Search for the cell housing the specified text and yield its [x, y] center coordinate. 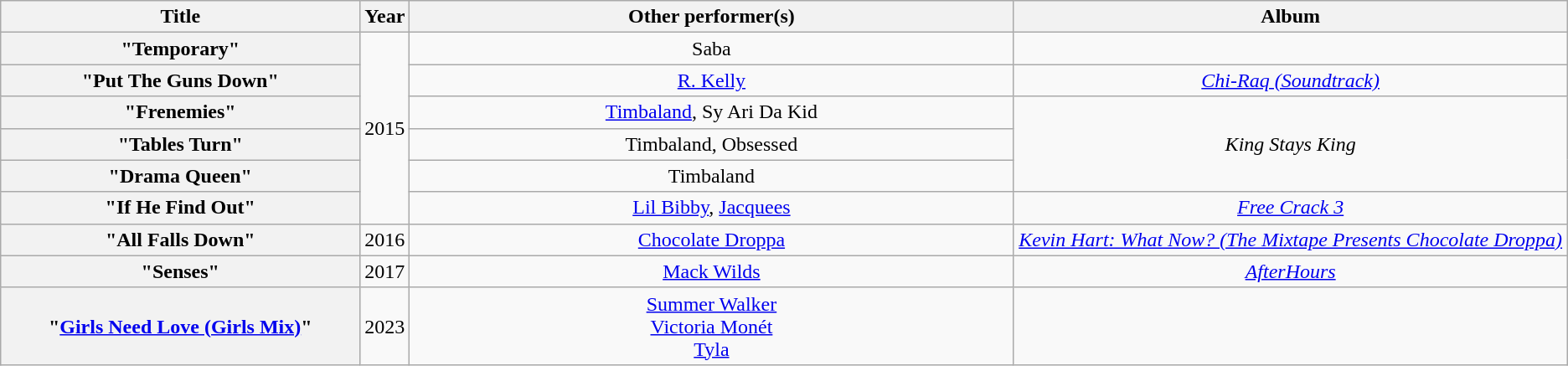
"Frenemies" [181, 112]
Chocolate Droppa [712, 240]
Timbaland, Sy Ari Da Kid [712, 112]
"Girls Need Love (Girls Mix)" [181, 326]
"Put The Guns Down" [181, 80]
Album [1290, 17]
Mack Wilds [712, 271]
Year [385, 17]
Saba [712, 49]
"Temporary" [181, 49]
"Tables Turn" [181, 144]
Title [181, 17]
Summer WalkerVictoria MonétTyla [712, 326]
R. Kelly [712, 80]
Lil Bibby, Jacquees [712, 208]
AfterHours [1290, 271]
Kevin Hart: What Now? (The Mixtape Presents Chocolate Droppa) [1290, 240]
Chi-Raq (Soundtrack) [1290, 80]
"All Falls Down" [181, 240]
Other performer(s) [712, 17]
"If He Find Out" [181, 208]
2017 [385, 271]
Free Crack 3 [1290, 208]
"Drama Queen" [181, 176]
Timbaland [712, 176]
2016 [385, 240]
2015 [385, 128]
Timbaland, Obsessed [712, 144]
"Senses" [181, 271]
2023 [385, 326]
King Stays King [1290, 144]
